Return the (x, y) coordinate for the center point of the cell that contains the specified text.  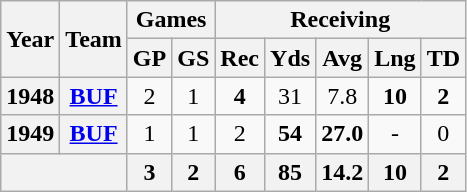
Team (94, 39)
Lng (395, 58)
GS (194, 58)
1948 (30, 96)
GP (149, 58)
- (395, 134)
6 (240, 172)
Yds (290, 58)
4 (240, 96)
Avg (342, 58)
31 (290, 96)
27.0 (342, 134)
Games (170, 20)
0 (443, 134)
TD (443, 58)
14.2 (342, 172)
Rec (240, 58)
3 (149, 172)
Year (30, 39)
85 (290, 172)
Receiving (340, 20)
7.8 (342, 96)
54 (290, 134)
1949 (30, 134)
